Pinpoint the cell where the given text exists, returning its [x, y] midpoint coordinate. 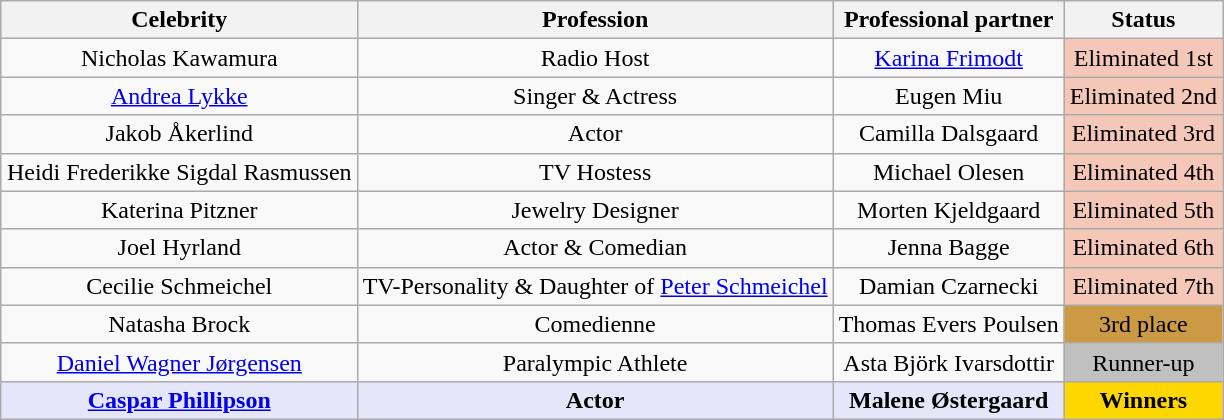
Nicholas Kawamura [179, 58]
Malene Østergaard [948, 400]
Profession [595, 20]
Singer & Actress [595, 96]
Runner-up [1143, 362]
Katerina Pitzner [179, 210]
Heidi Frederikke Sigdal Rasmussen [179, 172]
Karina Frimodt [948, 58]
Natasha Brock [179, 324]
TV Hostess [595, 172]
Morten Kjeldgaard [948, 210]
Jenna Bagge [948, 248]
Eliminated 4th [1143, 172]
Camilla Dalsgaard [948, 134]
Caspar Phillipson [179, 400]
Daniel Wagner Jørgensen [179, 362]
TV-Personality & Daughter of Peter Schmeichel [595, 286]
Andrea Lykke [179, 96]
Celebrity [179, 20]
Michael Olesen [948, 172]
Thomas Evers Poulsen [948, 324]
Comedienne [595, 324]
Status [1143, 20]
Damian Czarnecki [948, 286]
Paralympic Athlete [595, 362]
Eliminated 1st [1143, 58]
Asta Björk Ivarsdottir [948, 362]
Joel Hyrland [179, 248]
Jakob Åkerlind [179, 134]
Actor & Comedian [595, 248]
3rd place [1143, 324]
Eugen Miu [948, 96]
Winners [1143, 400]
Eliminated 5th [1143, 210]
Cecilie Schmeichel [179, 286]
Professional partner [948, 20]
Jewelry Designer [595, 210]
Radio Host [595, 58]
Eliminated 6th [1143, 248]
Eliminated 3rd [1143, 134]
Eliminated 7th [1143, 286]
Eliminated 2nd [1143, 96]
